For the text-containing cell, return its midpoint in [X, Y] coordinate format. 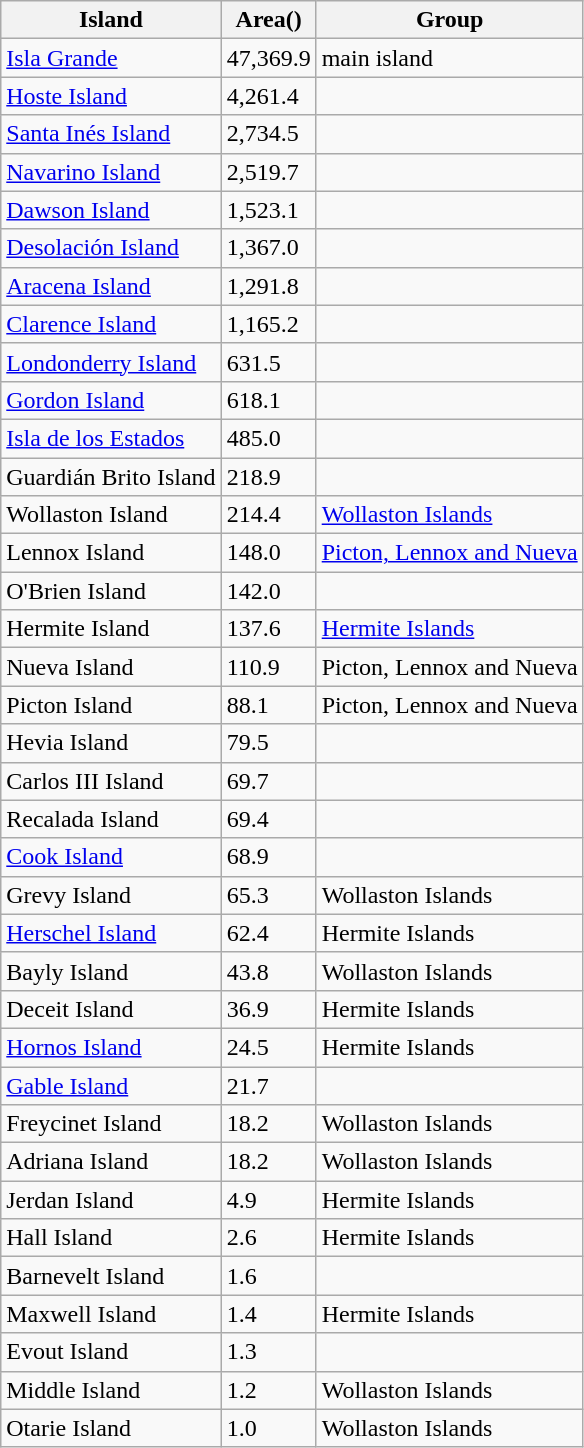
79.5 [268, 743]
618.1 [268, 400]
Jerdan Island [111, 1200]
Maxwell Island [111, 1314]
1.6 [268, 1276]
Wollaston Island [111, 515]
Hevia Island [111, 743]
Dawson Island [111, 210]
1,523.1 [268, 210]
Group [450, 20]
88.1 [268, 705]
631.5 [268, 362]
Recalada Island [111, 819]
43.8 [268, 971]
214.4 [268, 515]
Hornos Island [111, 1047]
Deceit Island [111, 1009]
Hermite Island [111, 629]
485.0 [268, 438]
Carlos III Island [111, 781]
Gable Island [111, 1085]
218.9 [268, 477]
1.3 [268, 1352]
65.3 [268, 895]
1.0 [268, 1428]
Desolación Island [111, 248]
137.6 [268, 629]
4,261.4 [268, 96]
Navarino Island [111, 172]
Gordon Island [111, 400]
O'Brien Island [111, 591]
1,165.2 [268, 324]
1.2 [268, 1390]
Middle Island [111, 1390]
110.9 [268, 667]
Cook Island [111, 857]
Nueva Island [111, 667]
62.4 [268, 933]
24.5 [268, 1047]
Freycinet Island [111, 1124]
1,367.0 [268, 248]
Evout Island [111, 1352]
2,734.5 [268, 134]
142.0 [268, 591]
Isla de los Estados [111, 438]
Isla Grande [111, 58]
Grevy Island [111, 895]
Clarence Island [111, 324]
main island [450, 58]
Adriana Island [111, 1162]
Area() [268, 20]
148.0 [268, 553]
Lennox Island [111, 553]
69.4 [268, 819]
Hall Island [111, 1238]
4.9 [268, 1200]
Picton Island [111, 705]
Otarie Island [111, 1428]
Guardián Brito Island [111, 477]
Santa Inés Island [111, 134]
2,519.7 [268, 172]
21.7 [268, 1085]
Herschel Island [111, 933]
Island [111, 20]
69.7 [268, 781]
1,291.8 [268, 286]
Barnevelt Island [111, 1276]
Hoste Island [111, 96]
1.4 [268, 1314]
Bayly Island [111, 971]
47,369.9 [268, 58]
68.9 [268, 857]
36.9 [268, 1009]
Aracena Island [111, 286]
2.6 [268, 1238]
Londonderry Island [111, 362]
